For the text-containing cell, return its midpoint in [x, y] coordinate format. 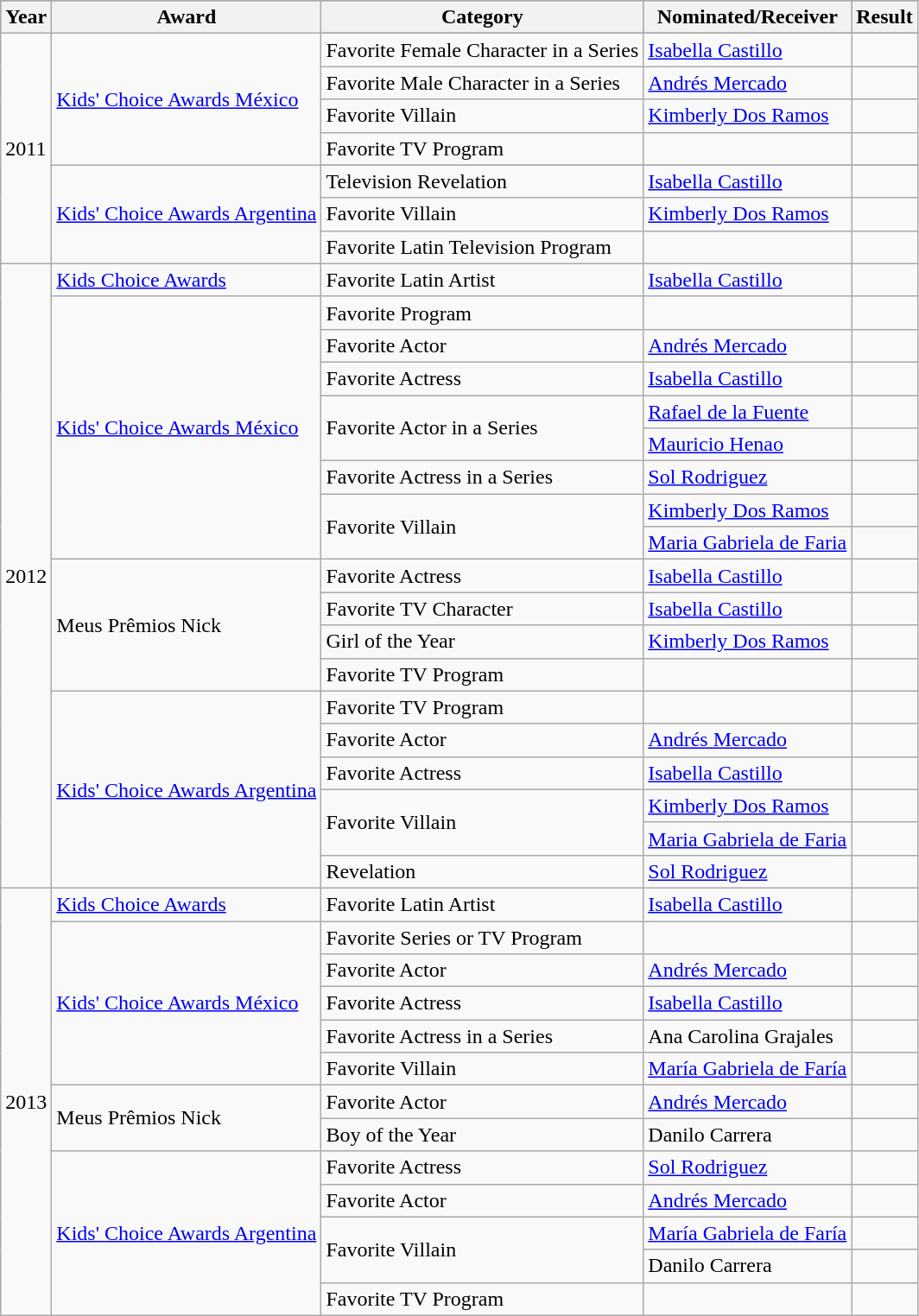
Television Revelation [482, 181]
Award [187, 17]
Favorite Latin Television Program [482, 247]
Mauricio Henao [748, 445]
Girl of the Year [482, 642]
Rafael de la Fuente [748, 412]
Boy of the Year [482, 1135]
Favorite Program [482, 313]
Favorite Series or TV Program [482, 937]
Favorite TV Character [482, 609]
Ana Carolina Grajales [748, 1036]
2012 [26, 575]
Revelation [482, 871]
Year [26, 17]
Category [482, 17]
Favorite Actor in a Series [482, 428]
Nominated/Receiver [748, 17]
Result [884, 17]
2011 [26, 149]
Favorite Male Character in a Series [482, 83]
2013 [26, 1102]
Favorite Female Character in a Series [482, 50]
